Identify which cell holds the provided text, then report its [X, Y] central coordinate. 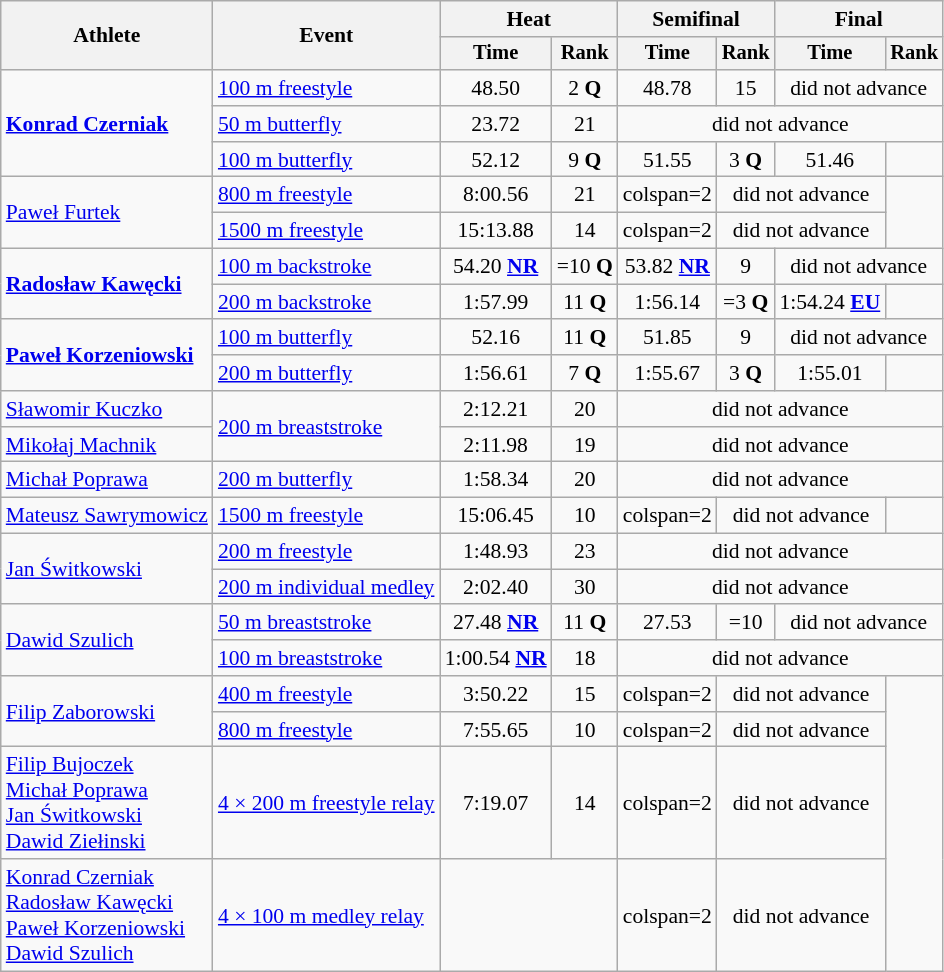
2:12.21 [496, 409]
51.46 [830, 160]
200 m individual medley [326, 587]
Dawid Szulich [107, 640]
23.72 [496, 124]
1:55.67 [668, 373]
15:06.45 [496, 516]
1:56.61 [496, 373]
1:48.93 [496, 552]
7:55.65 [496, 730]
Final [858, 19]
1:57.99 [496, 302]
100 m breaststroke [326, 658]
=10 [746, 623]
Athlete [107, 36]
=10 Q [585, 267]
Mateusz Sawrymowicz [107, 516]
1:56.14 [668, 302]
2:11.98 [496, 445]
Radosław Kawęcki [107, 284]
30 [585, 587]
Mikołaj Machnik [107, 445]
4 × 200 m freestyle relay [326, 803]
52.12 [496, 160]
1:58.34 [496, 480]
7:19.07 [496, 803]
15:13.88 [496, 231]
2:02.40 [496, 587]
4 × 100 m medley relay [326, 915]
27.48 NR [496, 623]
51.85 [668, 338]
9 Q [585, 160]
200 m breaststroke [326, 426]
Semifinal [696, 19]
Event [326, 36]
19 [585, 445]
7 Q [585, 373]
3:50.22 [496, 694]
53.82 NR [668, 267]
Heat [529, 19]
Filip Zaborowski [107, 712]
Konrad CzerniakRadosław KawęckiPaweł KorzeniowskiDawid Szulich [107, 915]
8:00.56 [496, 195]
=3 Q [746, 302]
100 m backstroke [326, 267]
200 m freestyle [326, 552]
50 m butterfly [326, 124]
Konrad Czerniak [107, 124]
2 Q [585, 88]
200 m backstroke [326, 302]
1:55.01 [830, 373]
Paweł Furtek [107, 212]
18 [585, 658]
400 m freestyle [326, 694]
48.78 [668, 88]
1:54.24 EU [830, 302]
27.53 [668, 623]
23 [585, 552]
54.20 NR [496, 267]
Paweł Korzeniowski [107, 356]
52.16 [496, 338]
48.50 [496, 88]
1:00.54 NR [496, 658]
100 m freestyle [326, 88]
Michał Poprawa [107, 480]
Sławomir Kuczko [107, 409]
50 m breaststroke [326, 623]
Filip BujoczekMichał PoprawaJan ŚwitkowskiDawid Ziełinski [107, 803]
Jan Świtkowski [107, 570]
51.55 [668, 160]
